Return the (X, Y) coordinate for the center point of the cell that contains the specified text.  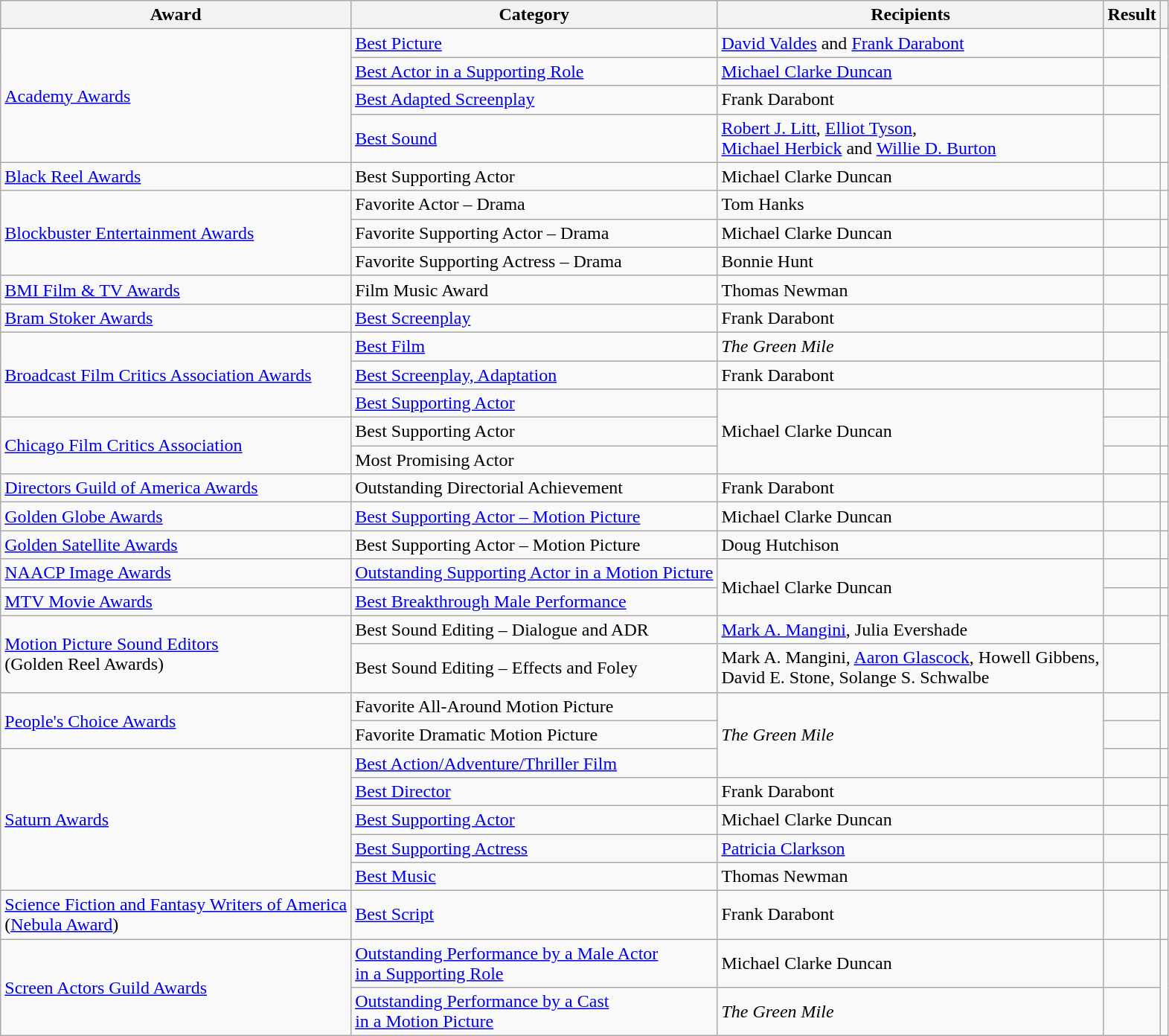
Broadcast Film Critics Association Awards (176, 374)
Mark A. Mangini, Julia Evershade (911, 630)
Outstanding Directorial Achievement (534, 488)
Outstanding Supporting Actor in a Motion Picture (534, 573)
Best Sound Editing – Effects and Foley (534, 668)
Mark A. Mangini, Aaron Glascock, Howell Gibbens,David E. Stone, Solange S. Schwalbe (911, 668)
Directors Guild of America Awards (176, 488)
David Valdes and Frank Darabont (911, 43)
Favorite Dramatic Motion Picture (534, 735)
Outstanding Performance by a Male Actorin a Supporting Role (534, 963)
Chicago Film Critics Association (176, 446)
Robert J. Litt, Elliot Tyson,Michael Herbick and Willie D. Burton (911, 138)
Favorite All-Around Motion Picture (534, 706)
Best Script (534, 915)
Bonnie Hunt (911, 261)
BMI Film & TV Awards (176, 290)
Best Adapted Screenplay (534, 100)
Result (1132, 15)
Best Screenplay (534, 318)
Category (534, 15)
Award (176, 15)
Favorite Supporting Actor – Drama (534, 233)
Best Screenplay, Adaptation (534, 374)
Saturn Awards (176, 819)
Best Breakthrough Male Performance (534, 601)
NAACP Image Awards (176, 573)
Doug Hutchison (911, 545)
Best Supporting Actress (534, 848)
Golden Satellite Awards (176, 545)
People's Choice Awards (176, 720)
Academy Awards (176, 95)
Recipients (911, 15)
Outstanding Performance by a Castin a Motion Picture (534, 1012)
Favorite Supporting Actress – Drama (534, 261)
MTV Movie Awards (176, 601)
Best Action/Adventure/Thriller Film (534, 763)
Tom Hanks (911, 205)
Bram Stoker Awards (176, 318)
Best Music (534, 877)
Best Sound (534, 138)
Film Music Award (534, 290)
Patricia Clarkson (911, 848)
Favorite Actor – Drama (534, 205)
Black Reel Awards (176, 176)
Best Picture (534, 43)
Screen Actors Guild Awards (176, 988)
Best Film (534, 346)
Most Promising Actor (534, 460)
Best Actor in a Supporting Role (534, 71)
Best Sound Editing – Dialogue and ADR (534, 630)
Golden Globe Awards (176, 517)
Blockbuster Entertainment Awards (176, 233)
Best Director (534, 791)
Science Fiction and Fantasy Writers of America(Nebula Award) (176, 915)
Motion Picture Sound Editors(Golden Reel Awards) (176, 653)
